From the cell containing the given text, extract its center point as (x, y) coordinate. 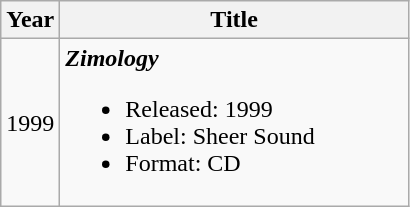
Year (30, 20)
ZimologyReleased: 1999Label: Sheer Sound Format: CD (234, 122)
1999 (30, 122)
Title (234, 20)
